Scan for the cell matching the given text and deliver its (x, y) coordinate at center. 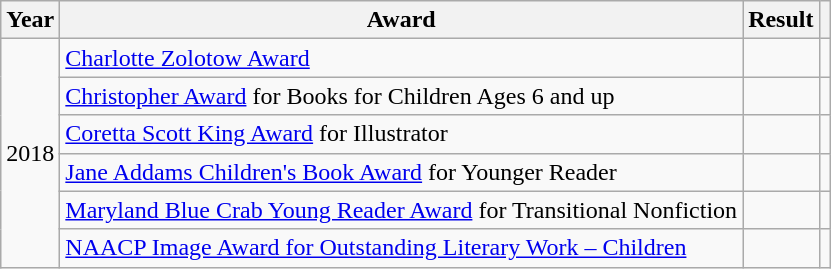
Award (402, 20)
Coretta Scott King Award for Illustrator (402, 134)
Christopher Award for Books for Children Ages 6 and up (402, 96)
NAACP Image Award for Outstanding Literary Work – Children (402, 248)
Year (30, 20)
2018 (30, 153)
Charlotte Zolotow Award (402, 58)
Result (781, 20)
Maryland Blue Crab Young Reader Award for Transitional Nonfiction (402, 210)
Jane Addams Children's Book Award for Younger Reader (402, 172)
